Pinpoint the cell where the given text exists, returning its [x, y] midpoint coordinate. 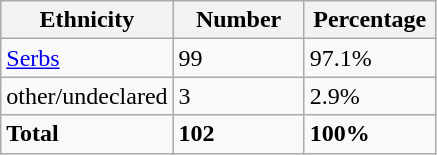
99 [238, 58]
Ethnicity [87, 20]
Percentage [370, 20]
2.9% [370, 96]
100% [370, 134]
102 [238, 134]
Number [238, 20]
97.1% [370, 58]
other/undeclared [87, 96]
3 [238, 96]
Serbs [87, 58]
Total [87, 134]
